Capture the cell that displays the provided text and extract its (X, Y) central coordinate. 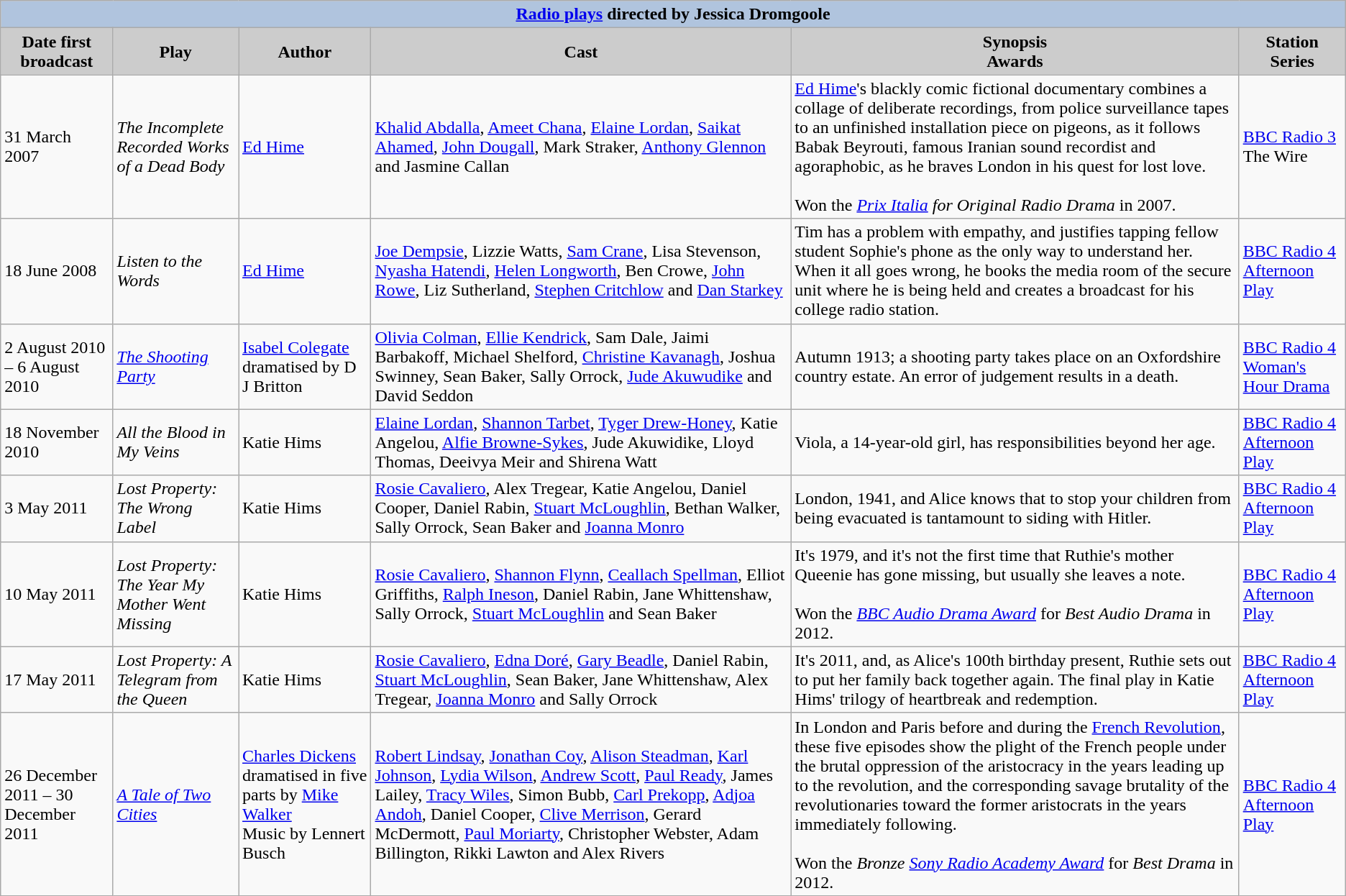
31 March 2007 (57, 147)
2 August 2010 – 6 August 2010 (57, 367)
18 November 2010 (57, 442)
Lost Property: The Year My Mother Went Missing (175, 594)
Play (175, 52)
Radio plays directed by Jessica Dromgoole (673, 14)
3 May 2011 (57, 508)
SynopsisAwards (1015, 52)
BBC Radio 4 Woman's Hour Drama (1292, 367)
StationSeries (1292, 52)
Lost Property: The Wrong Label (175, 508)
Autumn 1913; a shooting party takes place on an Oxfordshire country estate. An error of judgement results in a death. (1015, 367)
Lost Property: A Telegram from the Queen (175, 680)
17 May 2011 (57, 680)
Isabel Colegate dramatised by D J Britton (305, 367)
26 December 2011 – 30 December 2011 (57, 804)
Elaine Lordan, Shannon Tarbet, Tyger Drew-Honey, Katie Angelou, Alfie Browne-Sykes, Jude Akuwidike, Lloyd Thomas, Deeivya Meir and Shirena Watt (581, 442)
London, 1941, and Alice knows that to stop your children from being evacuated is tantamount to siding with Hitler. (1015, 508)
Author (305, 52)
Viola, a 14-year-old girl, has responsibilities beyond her age. (1015, 442)
The Shooting Party (175, 367)
BBC Radio 3 The Wire (1292, 147)
Khalid Abdalla, Ameet Chana, Elaine Lordan, Saikat Ahamed, John Dougall, Mark Straker, Anthony Glennon and Jasmine Callan (581, 147)
18 June 2008 (57, 271)
All the Blood in My Veins (175, 442)
10 May 2011 (57, 594)
Date first broadcast (57, 52)
The Incomplete Recorded Works of a Dead Body (175, 147)
Cast (581, 52)
Listen to the Words (175, 271)
A Tale of Two Cities (175, 804)
Rosie Cavaliero, Edna Doré, Gary Beadle, Daniel Rabin, Stuart McLoughlin, Sean Baker, Jane Whittenshaw, Alex Tregear, Joanna Monro and Sally Orrock (581, 680)
Charles Dickens dramatised in five parts by Mike WalkerMusic by Lennert Busch (305, 804)
